From the cell containing the given text, extract its center point as (X, Y) coordinate. 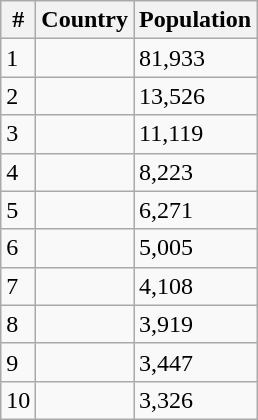
# (18, 20)
3,447 (196, 362)
81,933 (196, 58)
4,108 (196, 286)
11,119 (196, 134)
8,223 (196, 172)
3,919 (196, 324)
5,005 (196, 248)
2 (18, 96)
1 (18, 58)
9 (18, 362)
10 (18, 400)
8 (18, 324)
3 (18, 134)
6,271 (196, 210)
Country (85, 20)
7 (18, 286)
4 (18, 172)
Population (196, 20)
3,326 (196, 400)
13,526 (196, 96)
5 (18, 210)
6 (18, 248)
